Locate the cell with the specified text and output its (x, y) center coordinate. 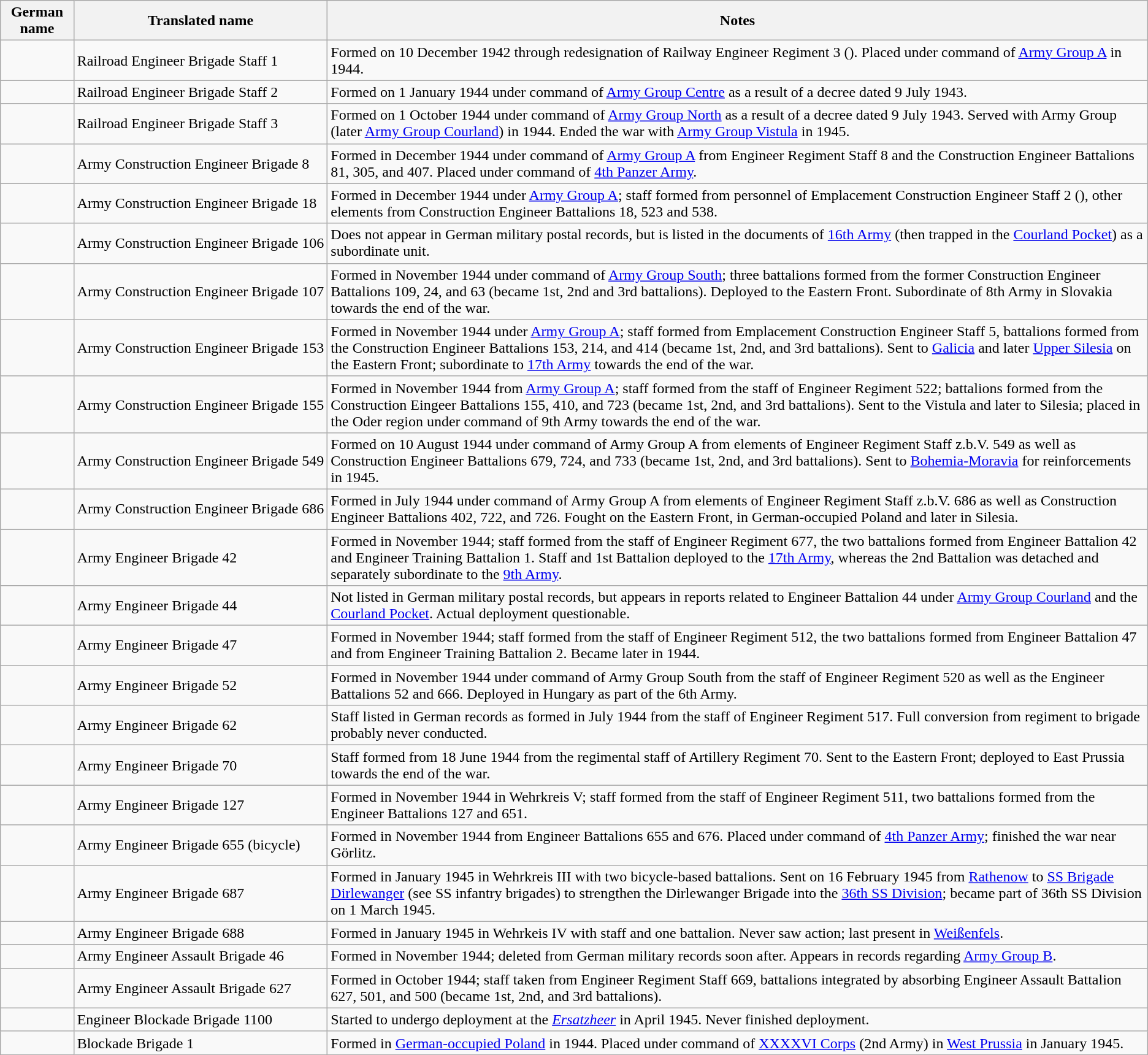
Formed on 10 December 1942 through redesignation of Railway Engineer Regiment 3 (). Placed under command of Army Group A in 1944. (737, 60)
Army Construction Engineer Brigade 686 (201, 509)
Army Engineer Assault Brigade 46 (201, 956)
Army Engineer Brigade 47 (201, 645)
Army Engineer Brigade 42 (201, 557)
Engineer Blockade Brigade 1100 (201, 1019)
Blockade Brigade 1 (201, 1043)
Army Engineer Brigade 70 (201, 765)
Army Construction Engineer Brigade 18 (201, 204)
Army Construction Engineer Brigade 107 (201, 291)
Translated name (201, 21)
Army Engineer Brigade 44 (201, 606)
Army Engineer Brigade 655 (bicycle) (201, 845)
Formed in German-occupied Poland in 1944. Placed under command of XXXXVI Corps (2nd Army) in West Prussia in January 1945. (737, 1043)
Army Engineer Assault Brigade 627 (201, 988)
Army Engineer Brigade 688 (201, 933)
German name (37, 21)
Army Construction Engineer Brigade 155 (201, 404)
Railroad Engineer Brigade Staff 3 (201, 124)
Army Engineer Brigade 687 (201, 893)
Army Construction Engineer Brigade 8 (201, 163)
Army Engineer Brigade 62 (201, 725)
Formed on 1 January 1944 under command of Army Group Centre as a result of a decree dated 9 July 1943. (737, 92)
Notes (737, 21)
Formed in January 1945 in Wehrkeis IV with staff and one battalion. Never saw action; last present in Weißenfels. (737, 933)
Started to undergo deployment at the Ersatzheer in April 1945. Never finished deployment. (737, 1019)
Railroad Engineer Brigade Staff 2 (201, 92)
Railroad Engineer Brigade Staff 1 (201, 60)
Army Construction Engineer Brigade 153 (201, 348)
Army Construction Engineer Brigade 106 (201, 243)
Army Construction Engineer Brigade 549 (201, 461)
Army Engineer Brigade 52 (201, 686)
Formed in November 1944; deleted from German military records soon after. Appears in records regarding Army Group B. (737, 956)
Formed in November 1944 from Engineer Battalions 655 and 676. Placed under command of 4th Panzer Army; finished the war near Görlitz. (737, 845)
Army Engineer Brigade 127 (201, 805)
